Identify which cell holds the provided text, then report its (x, y) central coordinate. 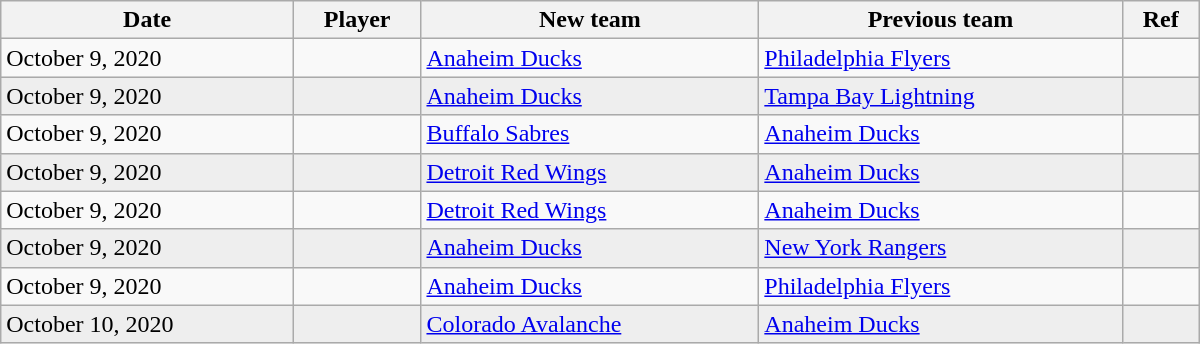
Colorado Avalanche (590, 324)
Date (148, 20)
Ref (1160, 20)
Player (357, 20)
Previous team (940, 20)
New York Rangers (940, 248)
Buffalo Sabres (590, 134)
October 10, 2020 (148, 324)
New team (590, 20)
Tampa Bay Lightning (940, 96)
